For the text-containing cell, return its midpoint in [X, Y] coordinate format. 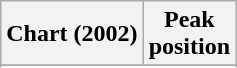
Peakposition [189, 34]
Chart (2002) [72, 34]
